For the text-containing cell, return its midpoint in (x, y) coordinate format. 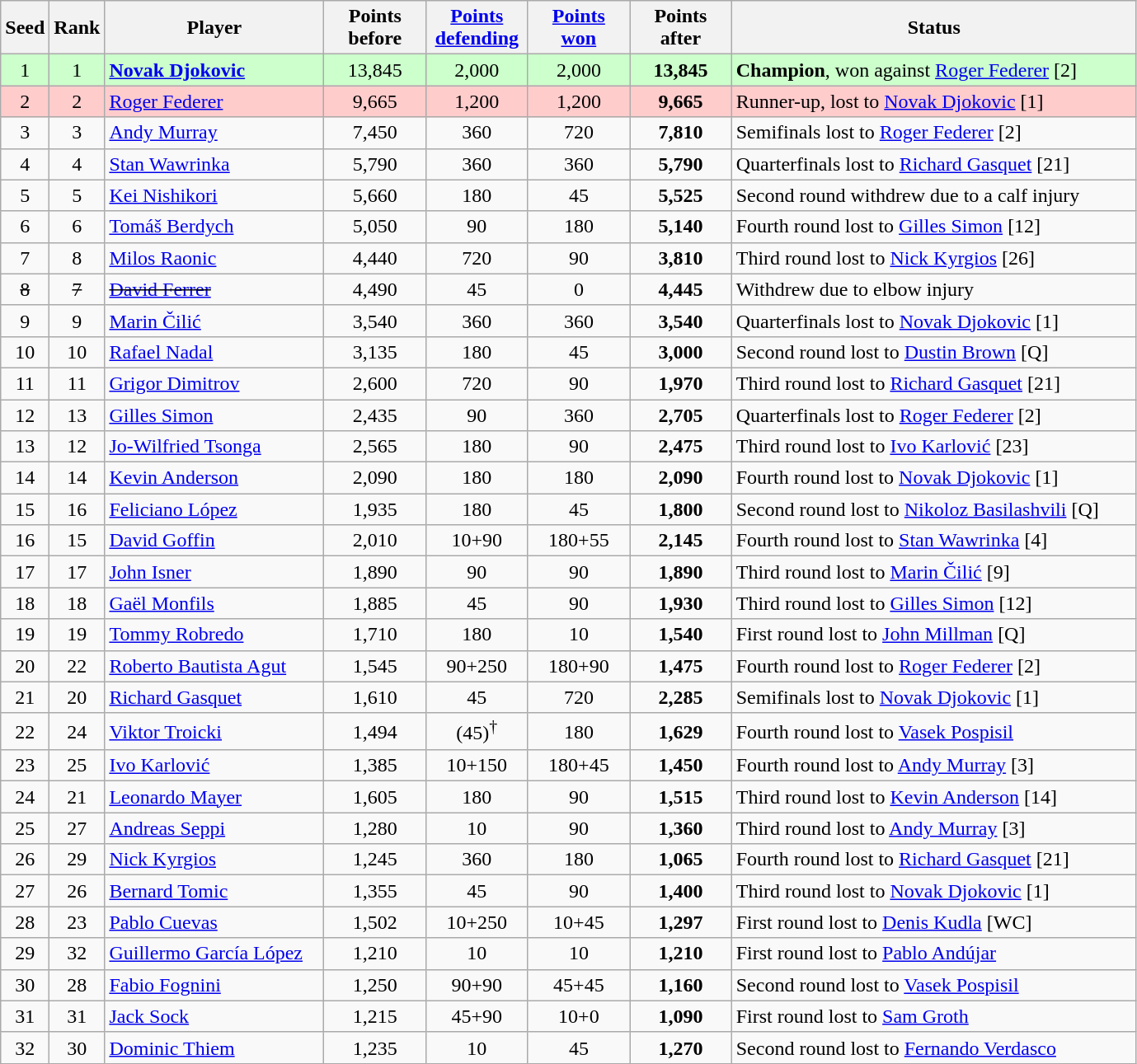
Points defending (477, 28)
1,245 (375, 860)
Third round lost to Marin Čilić [9] (933, 572)
(45)† (477, 732)
Tommy Robredo (214, 635)
180+45 (579, 766)
Guillermo García López (214, 954)
Roberto Bautista Agut (214, 666)
Third round lost to Kevin Anderson [14] (933, 797)
Feliciano López (214, 509)
Player (214, 28)
1,800 (681, 509)
45+45 (579, 985)
Jack Sock (214, 1016)
1,400 (681, 891)
John Isner (214, 572)
1,970 (681, 383)
10+150 (477, 766)
Fourth round lost to Stan Wawrinka [4] (933, 541)
Seed (25, 28)
Novak Djokovic (214, 70)
Jo-Wilfried Tsonga (214, 447)
Third round lost to Richard Gasquet [21] (933, 383)
Dominic Thiem (214, 1048)
4,490 (375, 289)
2,435 (375, 415)
Third round lost to Nick Kyrgios [26] (933, 258)
Second round lost to Nikoloz Basilashvili [Q] (933, 509)
1,450 (681, 766)
Quarterfinals lost to Roger Federer [2] (933, 415)
Quarterfinals lost to Novak Djokovic [1] (933, 321)
2,475 (681, 447)
1,270 (681, 1048)
Marin Čilić (214, 321)
1,215 (375, 1016)
Ivo Karlović (214, 766)
1,385 (375, 766)
Pablo Cuevas (214, 922)
Leonardo Mayer (214, 797)
Kei Nishikori (214, 195)
1,885 (375, 603)
Fabio Fognini (214, 985)
90+90 (477, 985)
1,502 (375, 922)
Fourth round lost to Vasek Pospisil (933, 732)
Grigor Dimitrov (214, 383)
1,355 (375, 891)
5,660 (375, 195)
7,450 (375, 133)
Tomáš Berdych (214, 227)
1,605 (375, 797)
Rank (78, 28)
Quarterfinals lost to Richard Gasquet [21] (933, 164)
1,090 (681, 1016)
1,280 (375, 828)
1,065 (681, 860)
Fourth round lost to Novak Djokovic [1] (933, 478)
Points before (375, 28)
1,297 (681, 922)
180+55 (579, 541)
3,135 (375, 352)
1,540 (681, 635)
5,140 (681, 227)
First round lost to Denis Kudla [WC] (933, 922)
David Goffin (214, 541)
5,050 (375, 227)
10+90 (477, 541)
1,710 (375, 635)
4,445 (681, 289)
2,565 (375, 447)
First round lost to John Millman [Q] (933, 635)
1,629 (681, 732)
Fourth round lost to Gilles Simon [12] (933, 227)
Semifinals lost to Novak Djokovic [1] (933, 697)
David Ferrer (214, 289)
1,235 (375, 1048)
Gaël Monfils (214, 603)
1,935 (375, 509)
10+45 (579, 922)
Nick Kyrgios (214, 860)
Roger Federer (214, 101)
Andy Murray (214, 133)
Second round lost to Fernando Verdasco (933, 1048)
Fourth round lost to Andy Murray [3] (933, 766)
Runner-up, lost to Novak Djokovic [1] (933, 101)
1,360 (681, 828)
7,810 (681, 133)
Third round lost to Andy Murray [3] (933, 828)
2,145 (681, 541)
2,705 (681, 415)
Points won (579, 28)
1,494 (375, 732)
Status (933, 28)
1,610 (375, 697)
First round lost to Pablo Andújar (933, 954)
5,525 (681, 195)
1,475 (681, 666)
Third round lost to Gilles Simon [12] (933, 603)
Rafael Nadal (214, 352)
0 (579, 289)
1,250 (375, 985)
Bernard Tomic (214, 891)
1,160 (681, 985)
Stan Wawrinka (214, 164)
Points after (681, 28)
Withdrew due to elbow injury (933, 289)
Champion, won against Roger Federer [2] (933, 70)
45+90 (477, 1016)
First round lost to Sam Groth (933, 1016)
Second round lost to Vasek Pospisil (933, 985)
1,515 (681, 797)
Third round lost to Novak Djokovic [1] (933, 891)
Third round lost to Ivo Karlović [23] (933, 447)
Richard Gasquet (214, 697)
Milos Raonic (214, 258)
3,810 (681, 258)
10+0 (579, 1016)
Andreas Seppi (214, 828)
90+250 (477, 666)
Semifinals lost to Roger Federer [2] (933, 133)
Kevin Anderson (214, 478)
4,440 (375, 258)
2,600 (375, 383)
Viktor Troicki (214, 732)
1,930 (681, 603)
Second round lost to Dustin Brown [Q] (933, 352)
2,285 (681, 697)
Gilles Simon (214, 415)
1,545 (375, 666)
Fourth round lost to Roger Federer [2] (933, 666)
10+250 (477, 922)
Fourth round lost to Richard Gasquet [21] (933, 860)
3,000 (681, 352)
Second round withdrew due to a calf injury (933, 195)
2,010 (375, 541)
180+90 (579, 666)
